Pinpoint the cell where the given text exists, returning its (X, Y) midpoint coordinate. 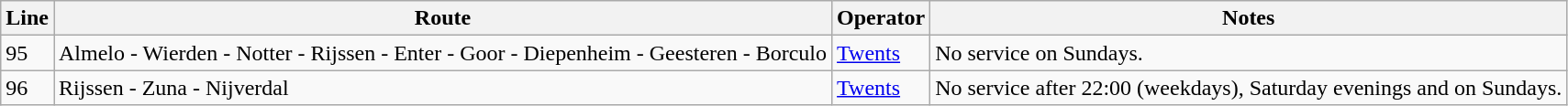
No service on Sundays. (1249, 53)
96 (28, 88)
No service after 22:00 (weekdays), Saturday evenings and on Sundays. (1249, 88)
Notes (1249, 18)
Line (28, 18)
Rijssen - Zuna - Nijverdal (442, 88)
95 (28, 53)
Route (442, 18)
Almelo - Wierden - Notter - Rijssen - Enter - Goor - Diepenheim - Geesteren - Borculo (442, 53)
Operator (881, 18)
